Extract the (x, y) coordinate from the center of the cell holding the provided text.  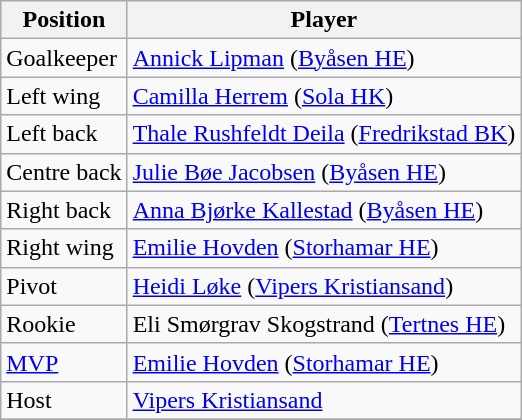
Host (64, 400)
Left wing (64, 96)
MVP (64, 362)
Centre back (64, 172)
Eli Smørgrav Skogstrand (Tertnes HE) (324, 324)
Anna Bjørke Kallestad (Byåsen HE) (324, 210)
Right wing (64, 248)
Rookie (64, 324)
Julie Bøe Jacobsen (Byåsen HE) (324, 172)
Position (64, 20)
Left back (64, 134)
Annick Lipman (Byåsen HE) (324, 58)
Thale Rushfeldt Deila (Fredrikstad BK) (324, 134)
Pivot (64, 286)
Right back (64, 210)
Player (324, 20)
Heidi Løke (Vipers Kristiansand) (324, 286)
Goalkeeper (64, 58)
Vipers Kristiansand (324, 400)
Camilla Herrem (Sola HK) (324, 96)
